Find where the given text appears and provide that cell's center as [X, Y] coordinate. 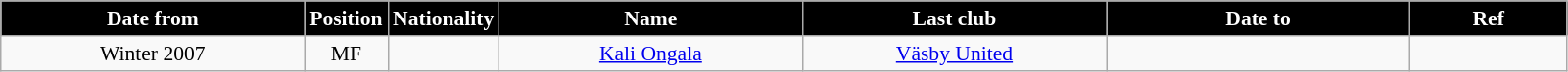
Nationality [443, 18]
Ref [1489, 18]
Date from [153, 18]
Väsby United [954, 54]
Position [347, 18]
Kali Ongala [650, 54]
MF [347, 54]
Date to [1259, 18]
Last club [954, 18]
Name [650, 18]
Winter 2007 [153, 54]
